For the text-containing cell, return its midpoint in (x, y) coordinate format. 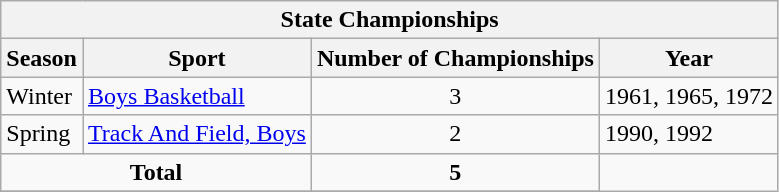
2 (455, 134)
Season (42, 58)
Track And Field, Boys (196, 134)
Sport (196, 58)
Number of Championships (455, 58)
1990, 1992 (688, 134)
1961, 1965, 1972 (688, 96)
Boys Basketball (196, 96)
Winter (42, 96)
State Championships (390, 20)
Spring (42, 134)
3 (455, 96)
Total (156, 172)
5 (455, 172)
Year (688, 58)
